Extract the (x, y) coordinate from the center of the cell holding the provided text.  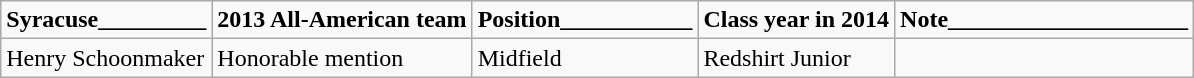
Position___________ (585, 20)
Note____________________ (1044, 20)
Class year in 2014 (796, 20)
Henry Schoonmaker (106, 58)
Redshirt Junior (796, 58)
2013 All-American team (342, 20)
Honorable mention (342, 58)
Syracuse_________ (106, 20)
Midfield (585, 58)
